Search for the cell housing the specified text and yield its [X, Y] center coordinate. 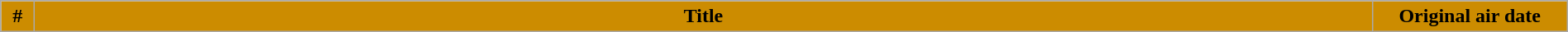
Original air date [1470, 16]
Title [703, 16]
# [18, 16]
